Extract the [x, y] coordinate from the center of the cell holding the provided text.  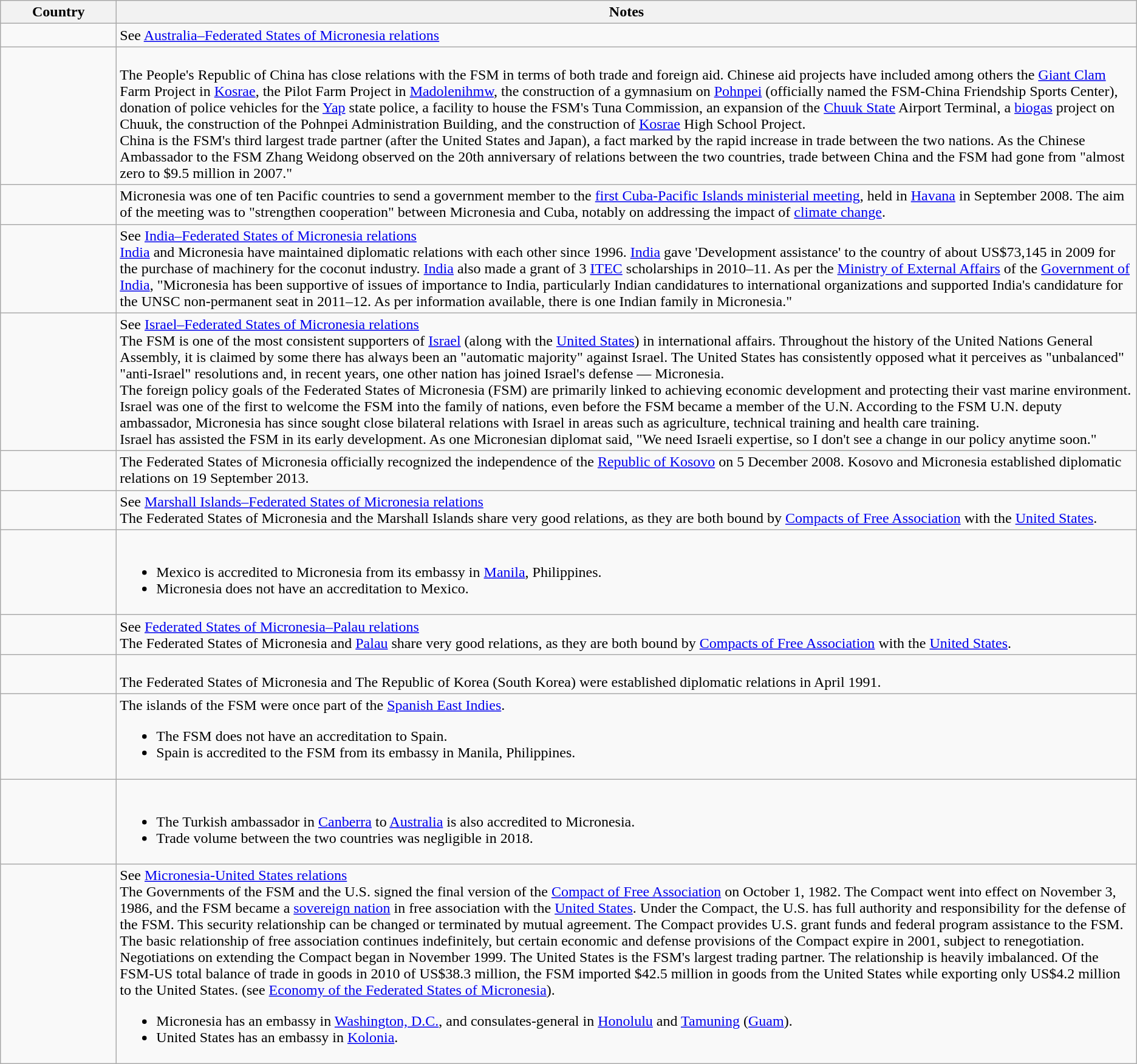
The Federated States of Micronesia and The Republic of Korea (South Korea) were established diplomatic relations in April 1991. [627, 674]
Country [58, 12]
Mexico is accredited to Micronesia from its embassy in Manila, Philippines.Micronesia does not have an accreditation to Mexico. [627, 572]
See Australia–Federated States of Micronesia relations [627, 35]
The Turkish ambassador in Canberra to Australia is also accredited to Micronesia.Trade volume between the two countries was negligible in 2018. [627, 821]
Notes [627, 12]
